Output the (X, Y) coordinate of the center of the cell containing the given text.  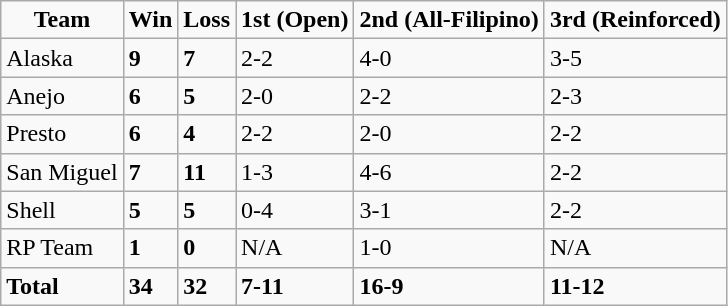
3rd (Reinforced) (635, 20)
32 (207, 286)
4 (207, 134)
3-5 (635, 58)
2nd (All-Filipino) (449, 20)
11 (207, 172)
9 (150, 58)
Loss (207, 20)
1 (150, 248)
Shell (62, 210)
0-4 (295, 210)
Presto (62, 134)
Alaska (62, 58)
4-0 (449, 58)
Total (62, 286)
34 (150, 286)
Win (150, 20)
1-0 (449, 248)
RP Team (62, 248)
4-6 (449, 172)
16-9 (449, 286)
Team (62, 20)
San Miguel (62, 172)
2-3 (635, 96)
Anejo (62, 96)
7-11 (295, 286)
3-1 (449, 210)
1st (Open) (295, 20)
11-12 (635, 286)
0 (207, 248)
1-3 (295, 172)
